Scan for the cell matching the given text and deliver its [X, Y] coordinate at center. 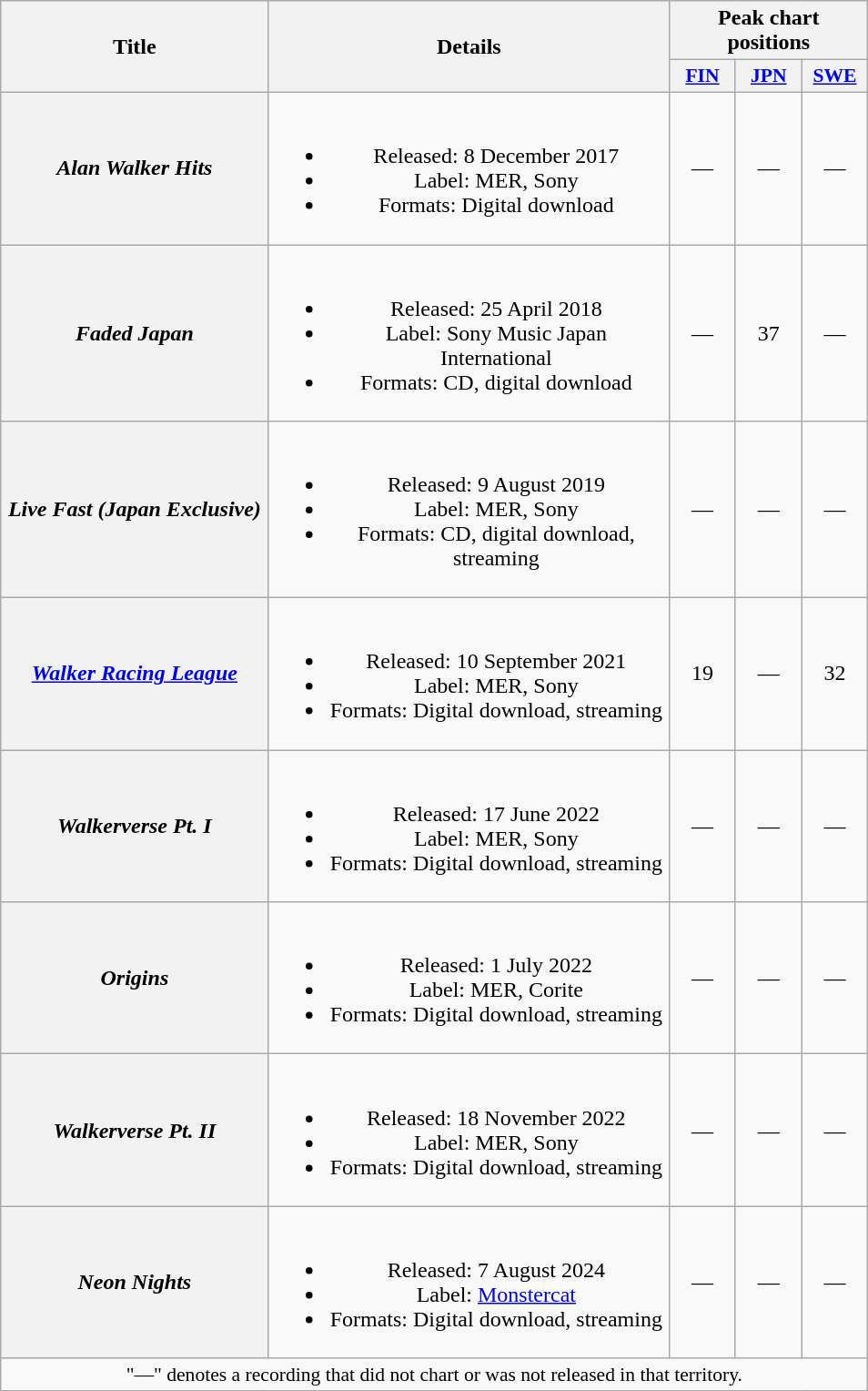
SWE [835, 76]
Released: 1 July 2022Label: MER, CoriteFormats: Digital download, streaming [469, 978]
Released: 10 September 2021Label: MER, SonyFormats: Digital download, streaming [469, 674]
Walker Racing League [135, 674]
"—" denotes a recording that did not chart or was not released in that territory. [435, 1375]
Peak chart positions [769, 31]
Released: 8 December 2017 Label: MER, SonyFormats: Digital download [469, 168]
Released: 17 June 2022Label: MER, SonyFormats: Digital download, streaming [469, 827]
32 [835, 674]
Released: 9 August 2019 Label: MER, SonyFormats: CD, digital download, streaming [469, 510]
19 [702, 674]
Walkerverse Pt. I [135, 827]
Neon Nights [135, 1282]
Origins [135, 978]
Released: 18 November 2022Label: MER, SonyFormats: Digital download, streaming [469, 1131]
Walkerverse Pt. II [135, 1131]
Released: 25 April 2018 Label: Sony Music Japan InternationalFormats: CD, digital download [469, 332]
Alan Walker Hits [135, 168]
Title [135, 47]
Faded Japan [135, 332]
Details [469, 47]
37 [768, 332]
Live Fast (Japan Exclusive) [135, 510]
Released: 7 August 2024Label: MonstercatFormats: Digital download, streaming [469, 1282]
FIN [702, 76]
JPN [768, 76]
